From the cell containing the given text, extract its center point as [x, y] coordinate. 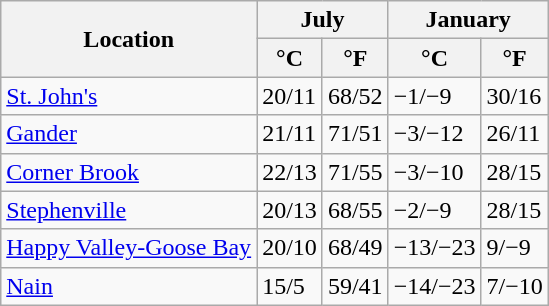
Happy Valley-Goose Bay [129, 248]
68/49 [355, 248]
Stephenville [129, 210]
7/−10 [514, 286]
−2/−9 [434, 210]
71/55 [355, 172]
St. John's [129, 96]
71/51 [355, 134]
Gander [129, 134]
15/5 [290, 286]
−13/−23 [434, 248]
20/10 [290, 248]
9/−9 [514, 248]
Corner Brook [129, 172]
20/13 [290, 210]
20/11 [290, 96]
22/13 [290, 172]
Location [129, 39]
68/52 [355, 96]
−3/−12 [434, 134]
68/55 [355, 210]
−3/−10 [434, 172]
Nain [129, 286]
21/11 [290, 134]
−14/−23 [434, 286]
January [468, 20]
July [322, 20]
59/41 [355, 286]
−1/−9 [434, 96]
30/16 [514, 96]
26/11 [514, 134]
